For the text-containing cell, return its midpoint in [x, y] coordinate format. 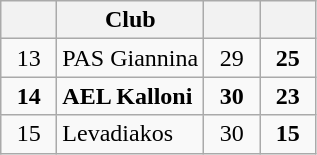
14 [29, 96]
23 [288, 96]
Levadiakos [130, 134]
Club [130, 20]
PAS Giannina [130, 58]
29 [232, 58]
25 [288, 58]
13 [29, 58]
AEL Kalloni [130, 96]
